Return [x, y] of the center of cell containing provided text 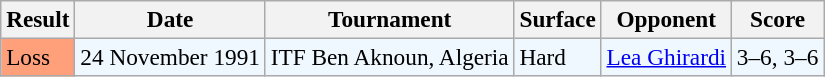
Tournament [390, 19]
Lea Ghirardi [666, 57]
Score [777, 19]
Opponent [666, 19]
3–6, 3–6 [777, 57]
24 November 1991 [170, 57]
Hard [558, 57]
Date [170, 19]
Result [38, 19]
Loss [38, 57]
Surface [558, 19]
ITF Ben Aknoun, Algeria [390, 57]
